Capture the cell that displays the provided text and extract its (x, y) central coordinate. 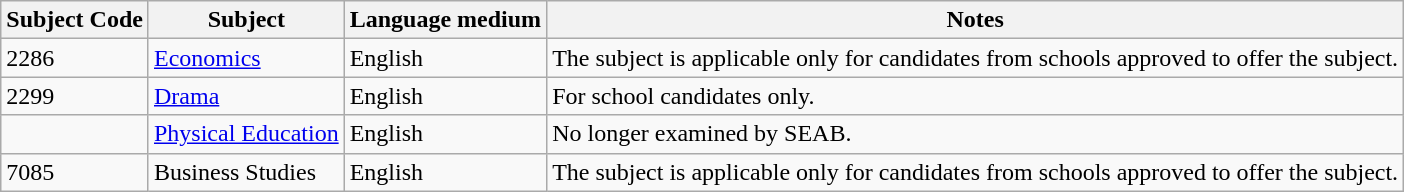
Physical Education (246, 134)
No longer examined by SEAB. (976, 134)
Notes (976, 20)
Subject Code (75, 20)
Language medium (445, 20)
Business Studies (246, 172)
Economics (246, 58)
Subject (246, 20)
2286 (75, 58)
2299 (75, 96)
7085 (75, 172)
For school candidates only. (976, 96)
Drama (246, 96)
